Find where the given text appears and provide that cell's center as [X, Y] coordinate. 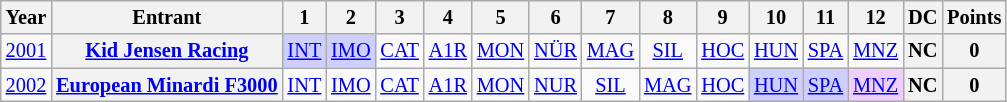
Kid Jensen Racing [166, 51]
7 [610, 17]
1 [305, 17]
12 [876, 17]
Entrant [166, 17]
Year [26, 17]
10 [776, 17]
11 [826, 17]
9 [722, 17]
European Minardi F3000 [166, 85]
8 [668, 17]
2001 [26, 51]
4 [448, 17]
Points [974, 17]
3 [399, 17]
6 [556, 17]
2002 [26, 85]
5 [500, 17]
2 [350, 17]
NUR [556, 85]
NÜR [556, 51]
DC [922, 17]
